Return [X, Y] of the center of cell containing provided text 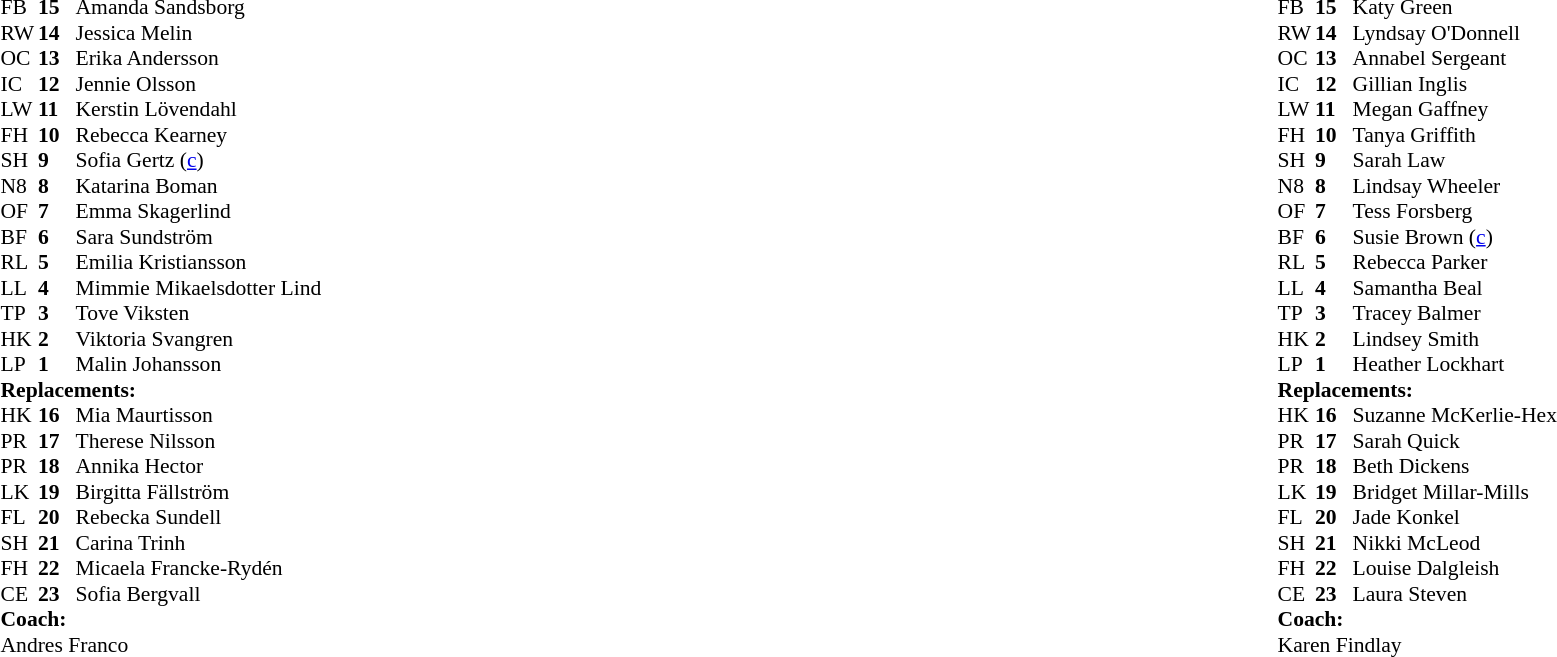
Suzanne McKerlie-Hex [1455, 415]
Carina Trinh [199, 543]
Rebecka Sundell [199, 517]
Sofia Gertz (c) [199, 161]
Katarina Boman [199, 186]
Emma Skagerlind [199, 211]
Kerstin Lövendahl [199, 109]
Nikki McLeod [1455, 543]
Jessica Melin [199, 33]
Tess Forsberg [1455, 211]
Viktoria Svangren [199, 339]
Sara Sundström [199, 237]
Louise Dalgleish [1455, 569]
Sarah Law [1455, 161]
Megan Gaffney [1455, 109]
Samantha Beal [1455, 288]
Sarah Quick [1455, 441]
Jennie Olsson [199, 84]
Malin Johansson [199, 365]
Bridget Millar-Mills [1455, 492]
Gillian Inglis [1455, 84]
Mimmie Mikaelsdotter Lind [199, 288]
Birgitta Fällström [199, 492]
Lindsay Wheeler [1455, 186]
Annika Hector [199, 467]
Erika Andersson [199, 59]
Rebecca Kearney [199, 135]
Tanya Griffith [1455, 135]
Laura Steven [1455, 594]
Therese Nilsson [199, 441]
Beth Dickens [1455, 467]
Lyndsay O'Donnell [1455, 33]
Heather Lockhart [1455, 365]
Sofia Bergvall [199, 594]
Tracey Balmer [1455, 313]
Lindsey Smith [1455, 339]
Tove Viksten [199, 313]
Emilia Kristiansson [199, 263]
Jade Konkel [1455, 517]
Susie Brown (c) [1455, 237]
Micaela Francke-Rydén [199, 569]
Rebecca Parker [1455, 263]
Annabel Sergeant [1455, 59]
Mia Maurtisson [199, 415]
